Search for the cell housing the specified text and yield its (X, Y) center coordinate. 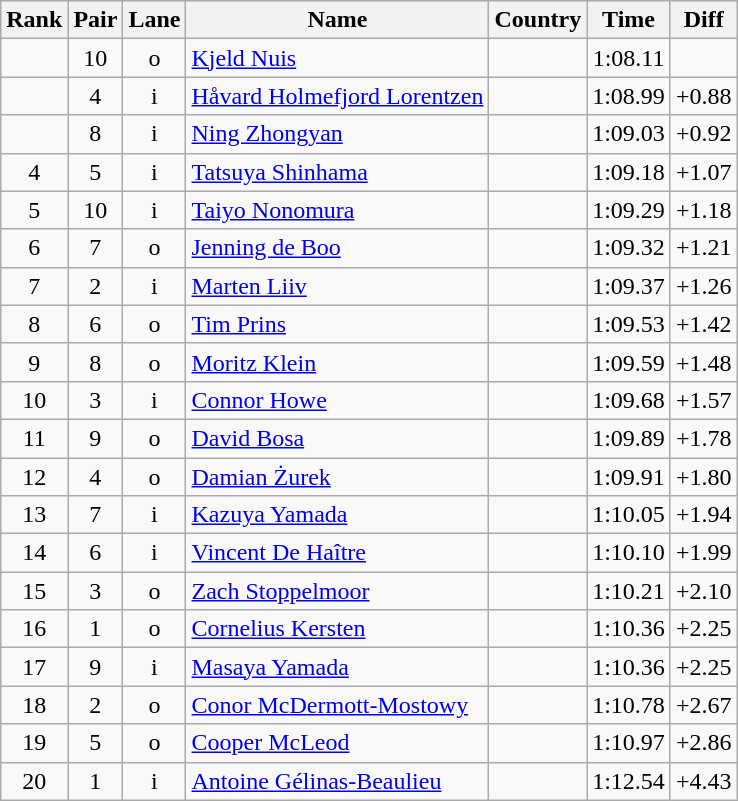
1:09.03 (629, 134)
Pair (96, 20)
Kjeld Nuis (338, 58)
1:09.29 (629, 210)
1:10.97 (629, 743)
1:09.89 (629, 438)
18 (34, 705)
Lane (154, 20)
1:08.11 (629, 58)
1:10.10 (629, 553)
+2.67 (704, 705)
Kazuya Yamada (338, 515)
+1.99 (704, 553)
1:09.18 (629, 172)
+2.10 (704, 591)
1:09.37 (629, 286)
+1.21 (704, 248)
Vincent De Haître (338, 553)
1:10.78 (629, 705)
Antoine Gélinas-Beaulieu (338, 781)
+0.88 (704, 96)
Moritz Klein (338, 362)
Connor Howe (338, 400)
Time (629, 20)
1:09.59 (629, 362)
Masaya Yamada (338, 667)
+0.92 (704, 134)
+1.80 (704, 477)
Country (538, 20)
Cornelius Kersten (338, 629)
Cooper McLeod (338, 743)
David Bosa (338, 438)
13 (34, 515)
Ning Zhongyan (338, 134)
1:12.54 (629, 781)
14 (34, 553)
+4.43 (704, 781)
Zach Stoppelmoor (338, 591)
12 (34, 477)
16 (34, 629)
1:09.91 (629, 477)
Rank (34, 20)
19 (34, 743)
1:08.99 (629, 96)
Tim Prins (338, 324)
1:10.05 (629, 515)
+1.07 (704, 172)
+1.48 (704, 362)
Taiyo Nonomura (338, 210)
Damian Żurek (338, 477)
15 (34, 591)
+1.42 (704, 324)
20 (34, 781)
+2.86 (704, 743)
+1.94 (704, 515)
11 (34, 438)
17 (34, 667)
1:09.68 (629, 400)
1:09.53 (629, 324)
+1.78 (704, 438)
+1.57 (704, 400)
Name (338, 20)
1:10.21 (629, 591)
Jenning de Boo (338, 248)
Marten Liiv (338, 286)
Conor McDermott-Mostowy (338, 705)
+1.18 (704, 210)
1:09.32 (629, 248)
Tatsuya Shinhama (338, 172)
Håvard Holmefjord Lorentzen (338, 96)
Diff (704, 20)
+1.26 (704, 286)
